Return (x, y) of the center of cell containing provided text 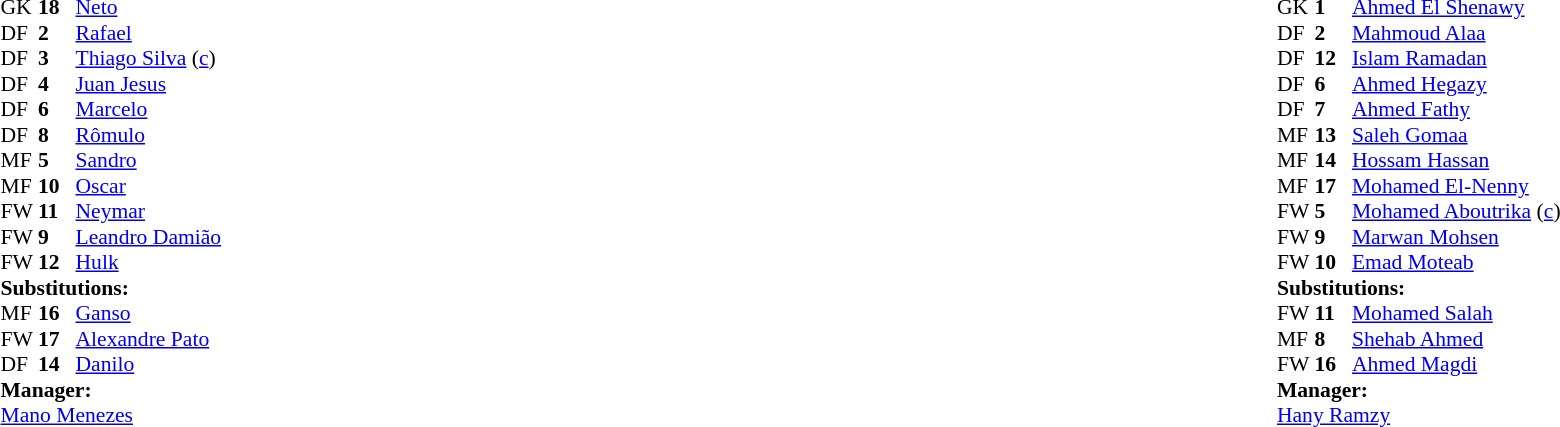
Leandro Damião (149, 237)
Rafael (149, 33)
Oscar (149, 186)
Marcelo (149, 109)
7 (1333, 109)
Hulk (149, 263)
Substitutions: (110, 288)
Sandro (149, 161)
4 (57, 84)
Juan Jesus (149, 84)
Neymar (149, 211)
Danilo (149, 365)
13 (1333, 135)
Rômulo (149, 135)
Alexandre Pato (149, 339)
Manager: (110, 390)
Ganso (149, 313)
3 (57, 59)
Thiago Silva (c) (149, 59)
